For the text-containing cell, return its midpoint in (X, Y) coordinate format. 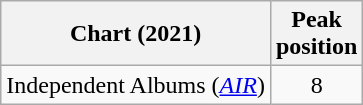
Peak position (316, 34)
Chart (2021) (136, 34)
8 (316, 85)
Independent Albums (AIR) (136, 85)
